Return (x, y) of the center of cell containing provided text 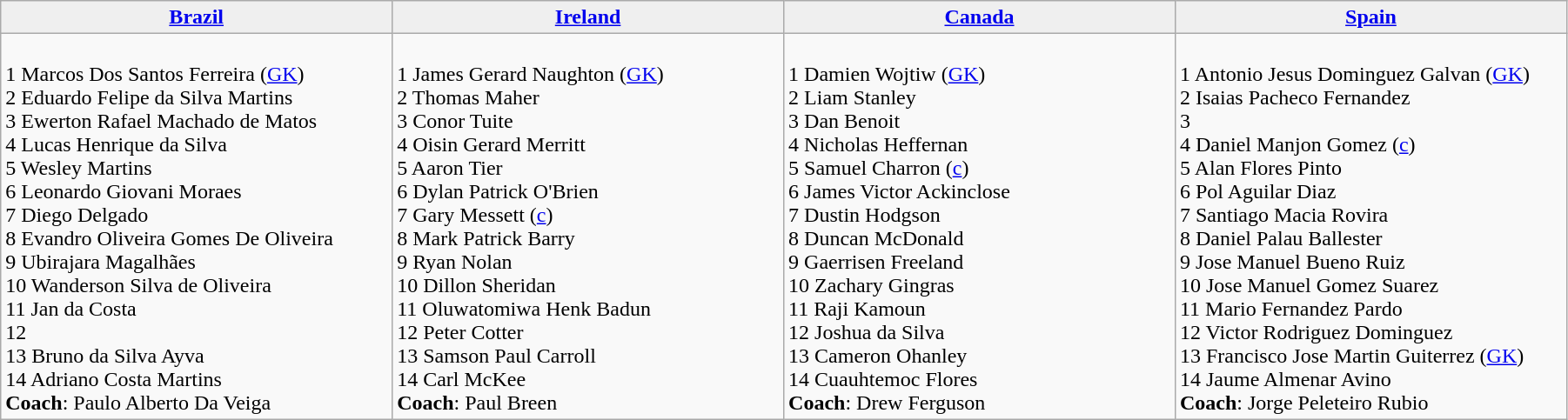
Canada (980, 17)
Brazil (197, 17)
Ireland (588, 17)
Spain (1370, 17)
